From the cell containing the given text, extract its center point as (X, Y) coordinate. 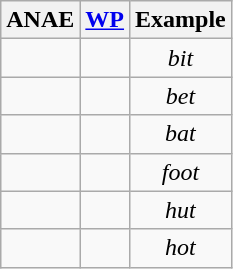
foot (181, 172)
Example (181, 20)
bat (181, 134)
WP (105, 20)
bet (181, 96)
bit (181, 58)
hut (181, 210)
hot (181, 248)
ANAE (40, 20)
